From the cell containing the given text, extract its center point as (X, Y) coordinate. 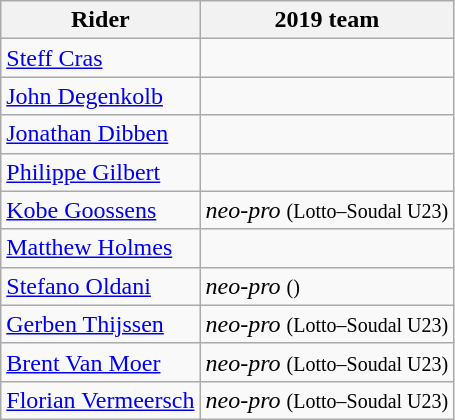
Jonathan Dibben (100, 134)
Florian Vermeersch (100, 400)
neo-pro () (327, 286)
Matthew Holmes (100, 248)
2019 team (327, 20)
Rider (100, 20)
Brent Van Moer (100, 362)
Kobe Goossens (100, 210)
Gerben Thijssen (100, 324)
Stefano Oldani (100, 286)
John Degenkolb (100, 96)
Steff Cras (100, 58)
Philippe Gilbert (100, 172)
